Locate the cell with the specified text and output its (X, Y) center coordinate. 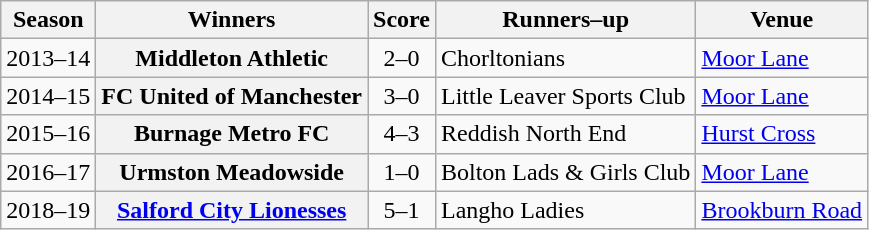
2015–16 (48, 134)
Brookburn Road (782, 210)
Score (402, 20)
2018–19 (48, 210)
Little Leaver Sports Club (565, 96)
Langho Ladies (565, 210)
Urmston Meadowside (232, 172)
3–0 (402, 96)
Hurst Cross (782, 134)
Season (48, 20)
Winners (232, 20)
Chorltonians (565, 58)
Bolton Lads & Girls Club (565, 172)
Salford City Lionesses (232, 210)
2016–17 (48, 172)
Venue (782, 20)
FC United of Manchester (232, 96)
Burnage Metro FC (232, 134)
Reddish North End (565, 134)
Middleton Athletic (232, 58)
4–3 (402, 134)
Runners–up (565, 20)
2013–14 (48, 58)
1–0 (402, 172)
2–0 (402, 58)
2014–15 (48, 96)
5–1 (402, 210)
